Locate the cell with the specified text and output its [X, Y] center coordinate. 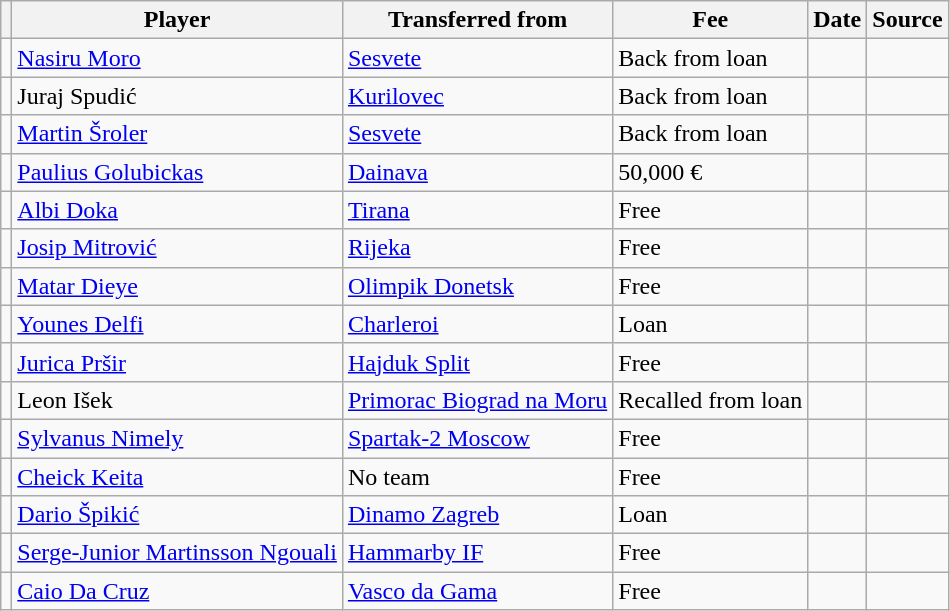
Player [178, 20]
Dario Špikić [178, 515]
Source [908, 20]
Jurica Pršir [178, 362]
Hajduk Split [477, 362]
Leon Išek [178, 400]
Primorac Biograd na Moru [477, 400]
No team [477, 477]
Josip Mitrović [178, 248]
Tirana [477, 210]
Juraj Spudić [178, 96]
Fee [710, 20]
Transferred from [477, 20]
Kurilovec [477, 96]
Rijeka [477, 248]
Sylvanus Nimely [178, 438]
Caio Da Cruz [178, 591]
Recalled from loan [710, 400]
Cheick Keita [178, 477]
Charleroi [477, 324]
Hammarby IF [477, 553]
Dinamo Zagreb [477, 515]
Matar Dieye [178, 286]
Nasiru Moro [178, 58]
Olimpik Donetsk [477, 286]
Spartak-2 Moscow [477, 438]
Martin Šroler [178, 134]
50,000 € [710, 172]
Vasco da Gama [477, 591]
Albi Doka [178, 210]
Serge-Junior Martinsson Ngouali [178, 553]
Date [838, 20]
Younes Delfi [178, 324]
Paulius Golubickas [178, 172]
Dainava [477, 172]
